Output the [X, Y] coordinate of the center of the cell containing the given text.  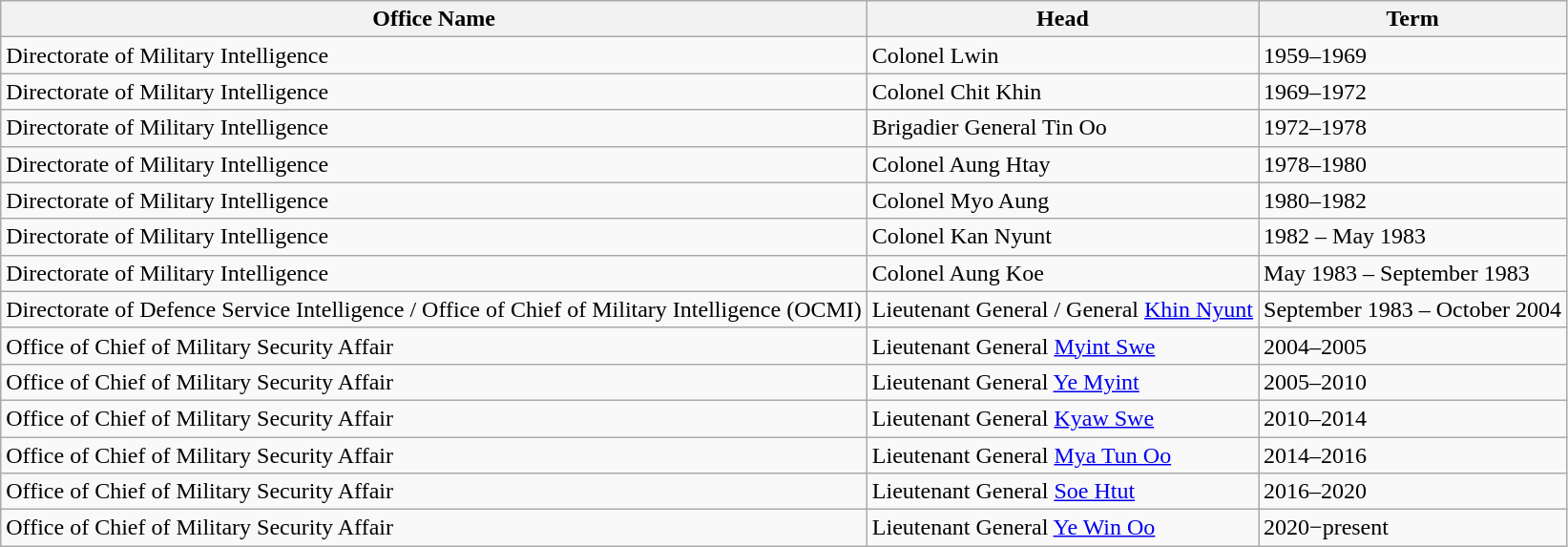
Colonel Kan Nyunt [1062, 237]
Brigadier General Tin Oo [1062, 128]
Colonel Chit Khin [1062, 92]
2004–2005 [1412, 346]
2014–2016 [1412, 455]
Lieutenant General / General Khin Nyunt [1062, 309]
Lieutenant General Myint Swe [1062, 346]
1982 – May 1983 [1412, 237]
September 1983 – October 2004 [1412, 309]
Lieutenant General Soe Htut [1062, 492]
2005–2010 [1412, 382]
Term [1412, 19]
2016–2020 [1412, 492]
1969–1972 [1412, 92]
1972–1978 [1412, 128]
Office Name [434, 19]
1959–1969 [1412, 55]
Head [1062, 19]
Lieutenant General Mya Tun Oo [1062, 455]
May 1983 – September 1983 [1412, 273]
Directorate of Defence Service Intelligence / Office of Chief of Military Intelligence (OCMI) [434, 309]
Colonel Aung Koe [1062, 273]
1980–1982 [1412, 200]
Lieutenant General Ye Myint [1062, 382]
2010–2014 [1412, 418]
Lieutenant General Kyaw Swe [1062, 418]
Colonel Myo Aung [1062, 200]
Lieutenant General Ye Win Oo [1062, 528]
1978–1980 [1412, 164]
Colonel Aung Htay [1062, 164]
2020−present [1412, 528]
Colonel Lwin [1062, 55]
